Provide the (X, Y) coordinate of the cell's center where the given text is located.  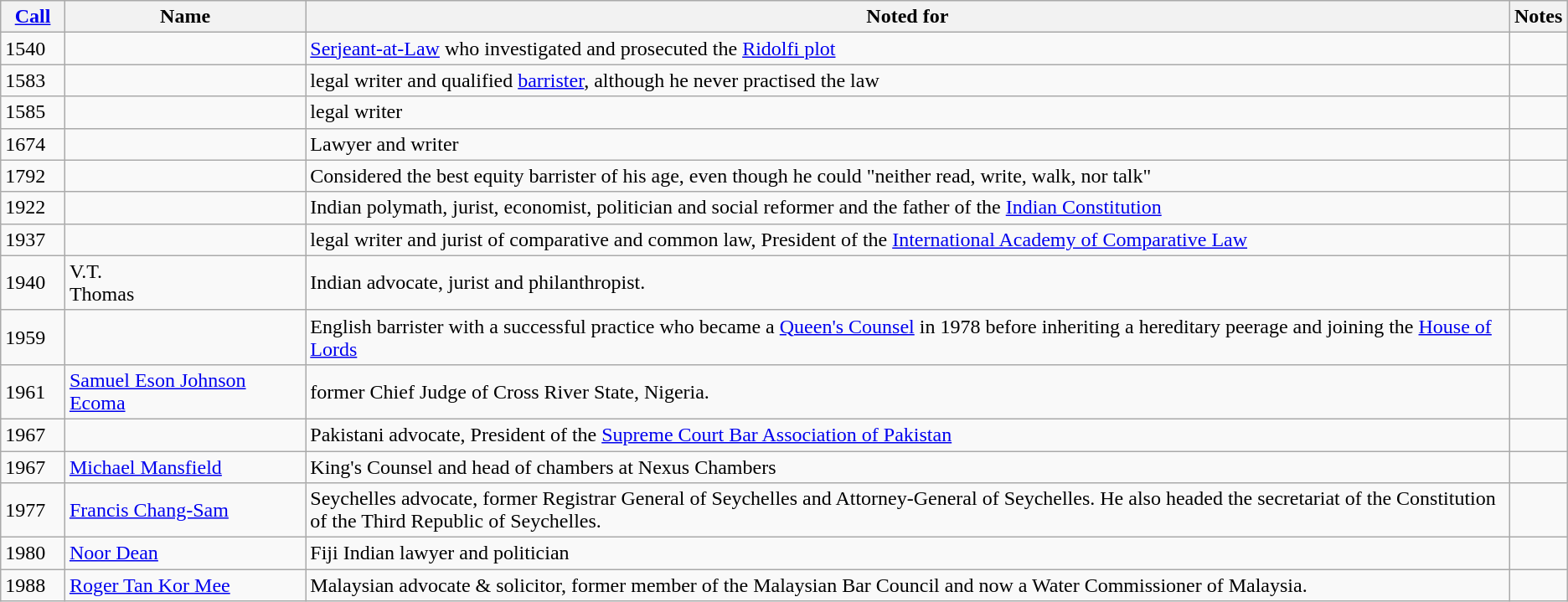
Indian advocate, jurist and philanthropist. (908, 283)
1959 (34, 337)
former Chief Judge of Cross River State, Nigeria. (908, 392)
1961 (34, 392)
Considered the best equity barrister of his age, even though he could "neither read, write, walk, nor talk" (908, 176)
Samuel Eson Johnson Ecoma (184, 392)
Notes (1538, 17)
Roger Tan Kor Mee (184, 585)
Noted for (908, 17)
Pakistani advocate, President of the Supreme Court Bar Association of Pakistan (908, 435)
Serjeant-at-Law who investigated and prosecuted the Ridolfi plot (908, 49)
Malaysian advocate & solicitor, former member of the Malaysian Bar Council and now a Water Commissioner of Malaysia. (908, 585)
Lawyer and writer (908, 144)
1980 (34, 553)
1583 (34, 80)
1977 (34, 511)
1988 (34, 585)
1585 (34, 112)
1940 (34, 283)
1922 (34, 208)
legal writer and jurist of comparative and common law, President of the International Academy of Comparative Law (908, 239)
King's Counsel and head of chambers at Nexus Chambers (908, 466)
Noor Dean (184, 553)
Indian polymath, jurist, economist, politician and social reformer and the father of the Indian Constitution (908, 208)
Francis Chang-Sam (184, 511)
1674 (34, 144)
1937 (34, 239)
Name (184, 17)
V.T.Thomas (184, 283)
Fiji Indian lawyer and politician (908, 553)
legal writer and qualified barrister, although he never practised the law (908, 80)
legal writer (908, 112)
1540 (34, 49)
Michael Mansfield (184, 466)
1792 (34, 176)
Call (34, 17)
